Scan for the cell matching the given text and deliver its (X, Y) coordinate at center. 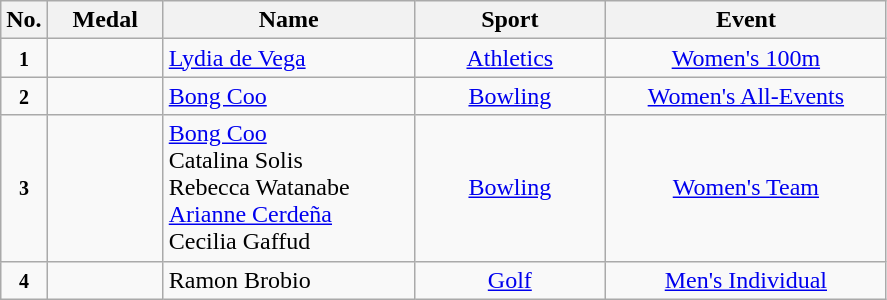
No. (24, 20)
Women's Team (746, 188)
Men's Individual (746, 280)
Sport (510, 20)
Bong CooCatalina SolisRebecca WatanabeArianne CerdeñaCecilia Gaffud (288, 188)
1 (24, 58)
Golf (510, 280)
Women's 100m (746, 58)
Ramon Brobio (288, 280)
Medal (105, 20)
3 (24, 188)
Women's All-Events (746, 96)
Event (746, 20)
4 (24, 280)
Athletics (510, 58)
Bong Coo (288, 96)
Name (288, 20)
Lydia de Vega (288, 58)
2 (24, 96)
